Identify which cell holds the provided text, then report its (x, y) central coordinate. 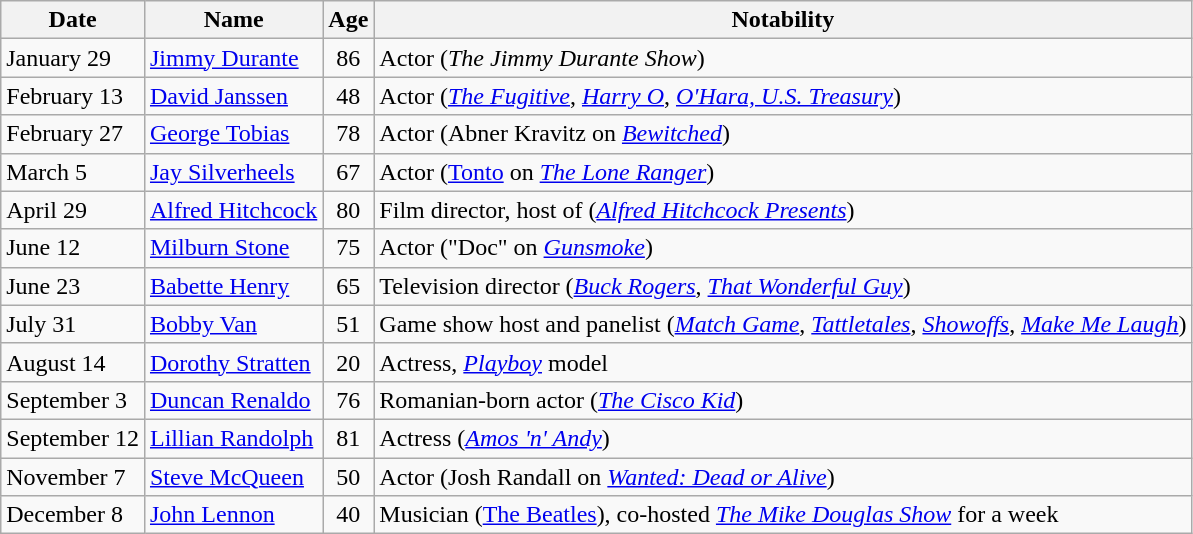
Name (233, 20)
David Janssen (233, 96)
48 (348, 96)
September 3 (73, 400)
Actor ("Doc" on Gunsmoke) (783, 248)
Game show host and panelist (Match Game, Tattletales, Showoffs, Make Me Laugh) (783, 324)
Film director, host of (Alfred Hitchcock Presents) (783, 210)
Babette Henry (233, 286)
Notability (783, 20)
Actress, Playboy model (783, 362)
Actor (Tonto on The Lone Ranger) (783, 172)
Actor (Josh Randall on Wanted: Dead or Alive) (783, 477)
Jimmy Durante (233, 58)
June 23 (73, 286)
Television director (Buck Rogers, That Wonderful Guy) (783, 286)
80 (348, 210)
Actor (The Jimmy Durante Show) (783, 58)
Lillian Randolph (233, 438)
February 13 (73, 96)
Alfred Hitchcock (233, 210)
65 (348, 286)
April 29 (73, 210)
Actor (The Fugitive, Harry O, O'Hara, U.S. Treasury) (783, 96)
March 5 (73, 172)
50 (348, 477)
20 (348, 362)
Date (73, 20)
Actor (Abner Kravitz on Bewitched) (783, 134)
June 12 (73, 248)
December 8 (73, 515)
January 29 (73, 58)
November 7 (73, 477)
George Tobias (233, 134)
August 14 (73, 362)
Musician (The Beatles), co-hosted The Mike Douglas Show for a week (783, 515)
Age (348, 20)
Bobby Van (233, 324)
86 (348, 58)
76 (348, 400)
September 12 (73, 438)
John Lennon (233, 515)
Actress (Amos 'n' Andy) (783, 438)
Dorothy Stratten (233, 362)
40 (348, 515)
67 (348, 172)
Duncan Renaldo (233, 400)
Milburn Stone (233, 248)
July 31 (73, 324)
75 (348, 248)
81 (348, 438)
Romanian-born actor (The Cisco Kid) (783, 400)
Steve McQueen (233, 477)
51 (348, 324)
78 (348, 134)
Jay Silverheels (233, 172)
February 27 (73, 134)
